Determine the [x, y] coordinate at the center of the cell enclosing the given text.  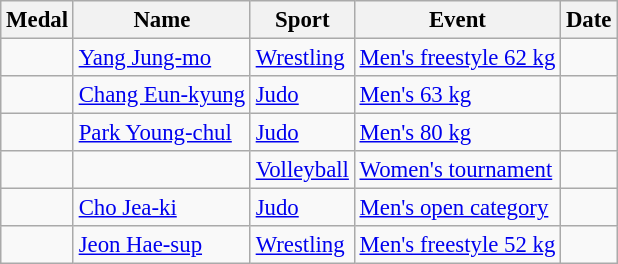
Men's 63 kg [457, 95]
Men's freestyle 52 kg [457, 245]
Event [457, 20]
Cho Jea-ki [162, 208]
Men's 80 kg [457, 133]
Chang Eun-kyung [162, 95]
Sport [302, 20]
Name [162, 20]
Yang Jung-mo [162, 58]
Men's freestyle 62 kg [457, 58]
Date [589, 20]
Volleyball [302, 170]
Jeon Hae-sup [162, 245]
Men's open category [457, 208]
Park Young-chul [162, 133]
Women's tournament [457, 170]
Medal [38, 20]
